Search for the cell housing the specified text and yield its [X, Y] center coordinate. 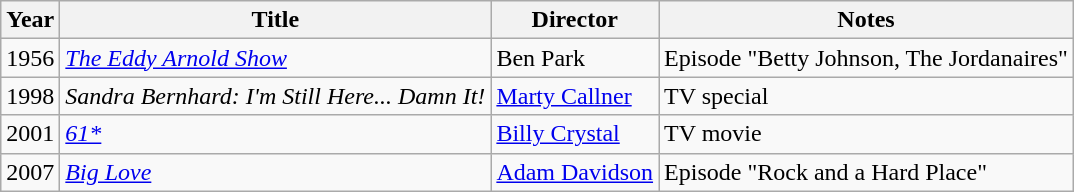
1998 [30, 96]
1956 [30, 58]
Notes [866, 20]
Episode "Betty Johnson, The Jordanaires" [866, 58]
Year [30, 20]
Big Love [276, 172]
Ben Park [575, 58]
Sandra Bernhard: I'm Still Here... Damn It! [276, 96]
2001 [30, 134]
The Eddy Arnold Show [276, 58]
Billy Crystal [575, 134]
2007 [30, 172]
Title [276, 20]
TV special [866, 96]
Episode "Rock and a Hard Place" [866, 172]
TV movie [866, 134]
Adam Davidson [575, 172]
61* [276, 134]
Director [575, 20]
Marty Callner [575, 96]
